Output the (X, Y) coordinate of the center of the cell containing the given text.  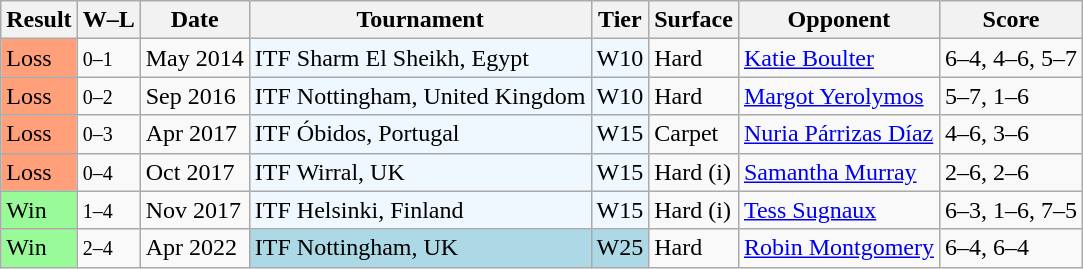
2–4 (108, 248)
W–L (108, 20)
1–4 (108, 210)
6–3, 1–6, 7–5 (1012, 210)
6–4, 6–4 (1012, 248)
0–4 (108, 172)
W25 (620, 248)
Tournament (420, 20)
Robin Montgomery (838, 248)
ITF Wirral, UK (420, 172)
0–3 (108, 134)
ITF Nottingham, United Kingdom (420, 96)
Carpet (694, 134)
Tier (620, 20)
Nuria Párrizas Díaz (838, 134)
Apr 2017 (194, 134)
Tess Sugnaux (838, 210)
Date (194, 20)
Result (39, 20)
ITF Nottingham, UK (420, 248)
Apr 2022 (194, 248)
Samantha Murray (838, 172)
Oct 2017 (194, 172)
Katie Boulter (838, 58)
Score (1012, 20)
ITF Sharm El Sheikh, Egypt (420, 58)
Surface (694, 20)
Sep 2016 (194, 96)
6–4, 4–6, 5–7 (1012, 58)
2–6, 2–6 (1012, 172)
ITF Óbidos, Portugal (420, 134)
ITF Helsinki, Finland (420, 210)
0–2 (108, 96)
5–7, 1–6 (1012, 96)
May 2014 (194, 58)
Margot Yerolymos (838, 96)
Opponent (838, 20)
4–6, 3–6 (1012, 134)
Nov 2017 (194, 210)
0–1 (108, 58)
